From the cell containing the given text, extract its center point as [X, Y] coordinate. 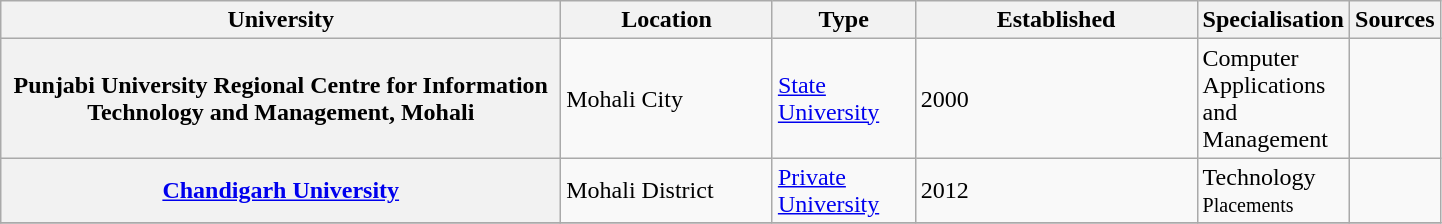
Specialisation [1273, 20]
Sources [1394, 20]
2012 [1056, 190]
2000 [1056, 98]
University [281, 20]
Punjabi University Regional Centre for Information Technology and Management, Mohali [281, 98]
Mohali District [667, 190]
Technology Placements [1273, 190]
Private University [844, 190]
Location [667, 20]
Type [844, 20]
Computer Applications and Management [1273, 98]
Established [1056, 20]
Chandigarh University [281, 190]
State University [844, 98]
Mohali City [667, 98]
